Extract the [x, y] coordinate from the center of the cell holding the provided text.  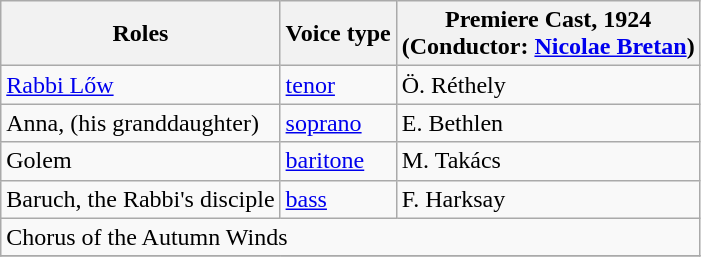
F. Harksay [548, 199]
Anna, (his granddaughter) [140, 123]
soprano [338, 123]
Ö. Réthely [548, 85]
E. Bethlen [548, 123]
M. Takács [548, 161]
Rabbi Lőw [140, 85]
bass [338, 199]
Chorus of the Autumn Winds [350, 237]
baritone [338, 161]
Baruch, the Rabbi's disciple [140, 199]
Golem [140, 161]
tenor [338, 85]
Premiere Cast, 1924 (Conductor: Nicolae Bretan) [548, 34]
Roles [140, 34]
Voice type [338, 34]
